For the text-containing cell, return its midpoint in [x, y] coordinate format. 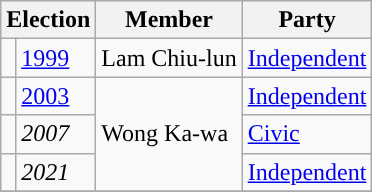
Civic [307, 134]
Lam Chiu-lun [169, 58]
Election [48, 20]
1999 [56, 58]
Member [169, 20]
2003 [56, 96]
Wong Ka-wa [169, 134]
Party [307, 20]
2007 [56, 134]
2021 [56, 172]
